Provide the (x, y) coordinate of the cell's center where the given text is located.  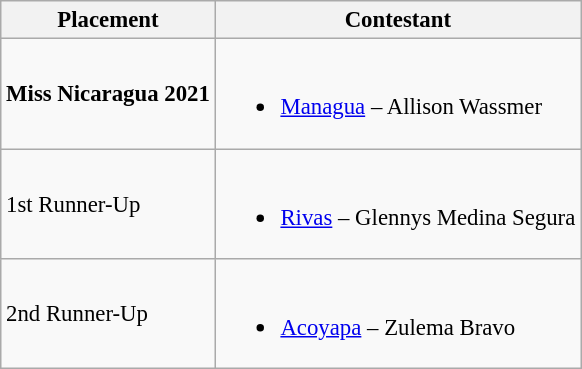
Placement (108, 20)
Contestant (398, 20)
Acoyapa – Zulema Bravo (398, 314)
Rivas – Glennys Medina Segura (398, 204)
Miss Nicaragua 2021 (108, 94)
2nd Runner-Up (108, 314)
Managua – Allison Wassmer (398, 94)
1st Runner-Up (108, 204)
